Pinpoint the cell where the given text exists, returning its [x, y] midpoint coordinate. 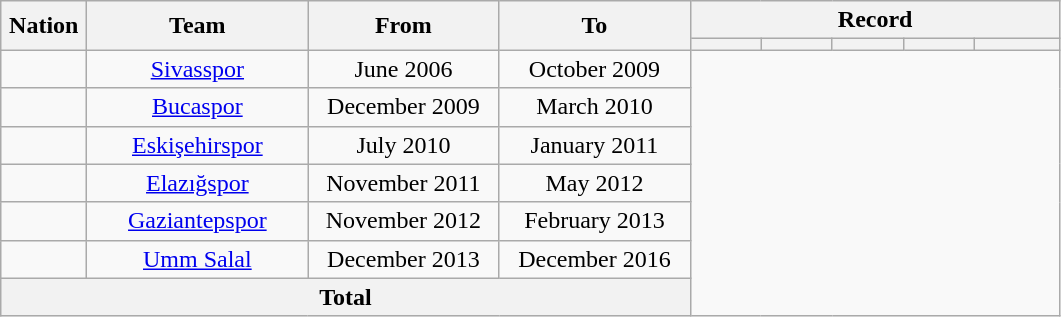
From [404, 26]
Gaziantepspor [198, 221]
To [594, 26]
July 2010 [404, 145]
October 2009 [594, 69]
December 2009 [404, 107]
February 2013 [594, 221]
December 2013 [404, 259]
Record [875, 20]
Team [198, 26]
May 2012 [594, 183]
Eskişehirspor [198, 145]
Umm Salal [198, 259]
June 2006 [404, 69]
March 2010 [594, 107]
Sivasspor [198, 69]
Nation [44, 26]
Bucaspor [198, 107]
November 2012 [404, 221]
December 2016 [594, 259]
Total [346, 297]
Elazığspor [198, 183]
November 2011 [404, 183]
January 2011 [594, 145]
